Return [X, Y] of the center of cell containing provided text 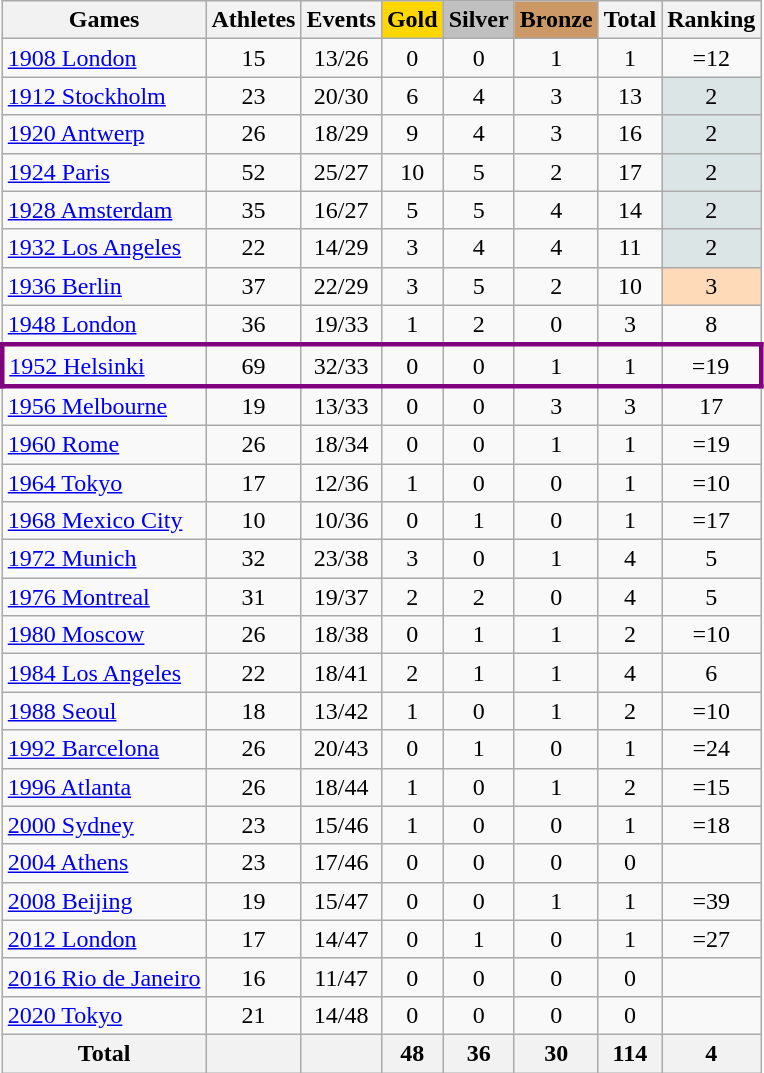
2012 London [104, 939]
1996 Atlanta [104, 787]
1976 Montreal [104, 597]
16/27 [341, 210]
=39 [712, 901]
=27 [712, 939]
13/33 [341, 406]
1948 London [104, 325]
32 [254, 559]
1952 Helsinki [104, 366]
13/26 [341, 58]
35 [254, 210]
20/30 [341, 96]
31 [254, 597]
1924 Paris [104, 172]
14/29 [341, 248]
1912 Stockholm [104, 96]
30 [556, 1053]
9 [412, 134]
18/44 [341, 787]
=18 [712, 825]
Silver [478, 20]
1908 London [104, 58]
1932 Los Angeles [104, 248]
23/38 [341, 559]
21 [254, 1015]
22/29 [341, 286]
Gold [412, 20]
1964 Tokyo [104, 483]
18/29 [341, 134]
1956 Melbourne [104, 406]
15/46 [341, 825]
114 [630, 1053]
1988 Seoul [104, 711]
1936 Berlin [104, 286]
14/48 [341, 1015]
14 [630, 210]
8 [712, 325]
2020 Tokyo [104, 1015]
18/38 [341, 635]
1968 Mexico City [104, 521]
52 [254, 172]
48 [412, 1053]
10/36 [341, 521]
2016 Rio de Janeiro [104, 977]
18/34 [341, 444]
=24 [712, 749]
1980 Moscow [104, 635]
1984 Los Angeles [104, 673]
20/43 [341, 749]
=17 [712, 521]
17/46 [341, 863]
25/27 [341, 172]
1972 Munich [104, 559]
15/47 [341, 901]
32/33 [341, 366]
2000 Sydney [104, 825]
18 [254, 711]
Ranking [712, 20]
Events [341, 20]
1928 Amsterdam [104, 210]
69 [254, 366]
37 [254, 286]
Games [104, 20]
2008 Beijing [104, 901]
19/37 [341, 597]
19/33 [341, 325]
11/47 [341, 977]
14/47 [341, 939]
1920 Antwerp [104, 134]
Athletes [254, 20]
15 [254, 58]
18/41 [341, 673]
1960 Rome [104, 444]
=15 [712, 787]
12/36 [341, 483]
2004 Athens [104, 863]
=12 [712, 58]
Bronze [556, 20]
13 [630, 96]
11 [630, 248]
13/42 [341, 711]
1992 Barcelona [104, 749]
